Provide the (x, y) coordinate of the cell's center where the given text is located.  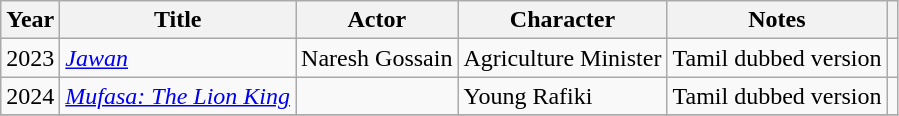
Year (30, 20)
Actor (377, 20)
Title (178, 20)
Mufasa: The Lion King (178, 96)
Naresh Gossain (377, 58)
2024 (30, 96)
Young Rafiki (562, 96)
2023 (30, 58)
Agriculture Minister (562, 58)
Character (562, 20)
Notes (777, 20)
Jawan (178, 58)
